Pinpoint the cell where the given text exists, returning its (x, y) midpoint coordinate. 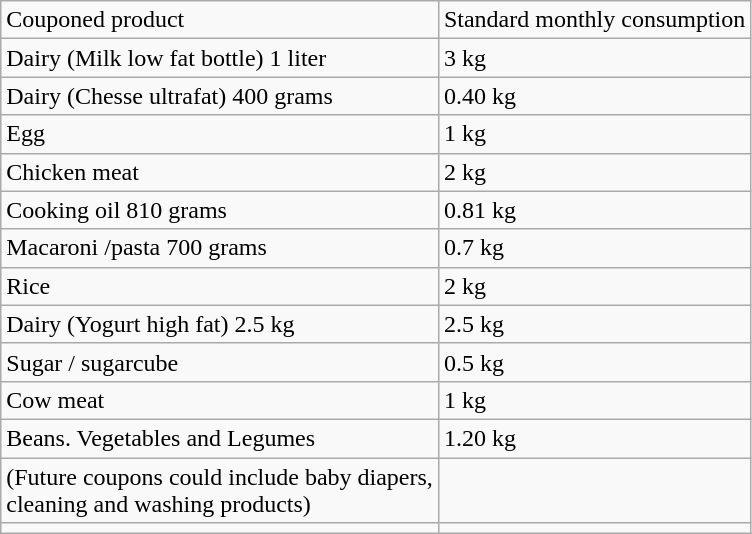
0.7 kg (594, 248)
Dairy (Milk low fat bottle) 1 liter (220, 58)
0.40 kg (594, 96)
Cooking oil 810 grams (220, 210)
3 kg (594, 58)
Dairy (Chesse ultrafat) 400 grams (220, 96)
Dairy (Yogurt high fat) 2.5 kg (220, 324)
(Future coupons could include baby diapers,cleaning and washing products) (220, 490)
Cow meat (220, 400)
Standard monthly consumption (594, 20)
0.81 kg (594, 210)
Egg (220, 134)
2.5 kg (594, 324)
Beans. Vegetables and Legumes (220, 438)
Macaroni /pasta 700 grams (220, 248)
1.20 kg (594, 438)
Rice (220, 286)
0.5 kg (594, 362)
Sugar / sugarcube (220, 362)
Couponed product (220, 20)
Chicken meat (220, 172)
